Extract the [X, Y] coordinate from the center of the cell holding the provided text.  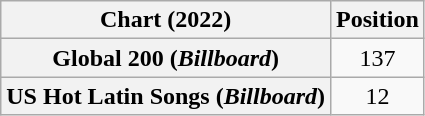
12 [378, 96]
US Hot Latin Songs (Billboard) [166, 96]
Global 200 (Billboard) [166, 58]
137 [378, 58]
Position [378, 20]
Chart (2022) [166, 20]
